Extract the [x, y] coordinate from the center of the cell holding the provided text.  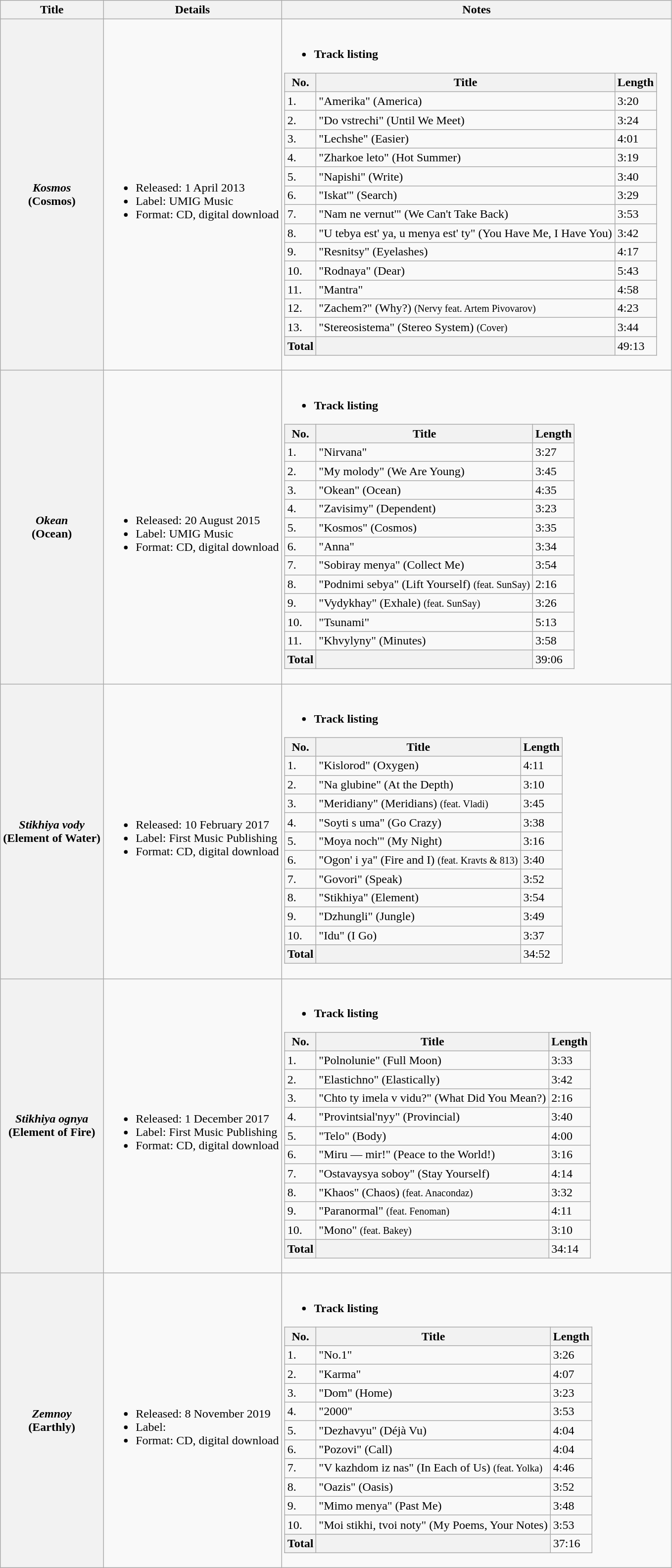
Stikhiya vody(Element of Water) [52, 832]
"Sobiray menya" (Collect Me) [425, 565]
"Nam ne vernut'" (We Can't Take Back) [465, 214]
"Mono" (feat. Bakey) [432, 1230]
4:01 [635, 139]
"Podnimi sebya" (Lift Yourself) (feat. SunSay) [425, 584]
49:13 [635, 346]
"Govori" (Speak) [419, 879]
"Anna" [425, 546]
4:07 [571, 1374]
4:00 [570, 1136]
34:14 [570, 1249]
"No.1" [433, 1355]
4:46 [571, 1468]
"U tebya est' ya, u menya est' ty" (You Have Me, I Have You) [465, 233]
"Elastichno" (Elastically) [432, 1079]
"Mantra" [465, 290]
"Miru — mir!" (Peace to the World!) [432, 1155]
Stikhiya ognya(Element of Fire) [52, 1126]
Zemnoy(Earthly) [52, 1421]
Details [192, 10]
"Resnitsy" (Eyelashes) [465, 252]
39:06 [554, 659]
Okean(Ocean) [52, 527]
"Do vstrechi" (Until We Meet) [465, 120]
Kosmos(Cosmos) [52, 195]
5:13 [554, 622]
"Stereosistema" (Stereo System) (Cover) [465, 327]
"Tsunami" [425, 622]
37:16 [571, 1543]
3:27 [554, 452]
"Ostavaysya soboy" (Stay Yourself) [432, 1174]
34:52 [541, 954]
"Na glubine" (At the Depth) [419, 784]
"Khaos" (Chaos) (feat. Anacondaz) [432, 1192]
4:23 [635, 308]
"Soyti s uma" (Go Crazy) [419, 822]
3:37 [541, 935]
3:29 [635, 195]
"Iskat'" (Search) [465, 195]
4:35 [554, 490]
3:20 [635, 101]
4:14 [570, 1174]
"Rodnaya" (Dear) [465, 271]
3:49 [541, 917]
3:35 [554, 528]
"Meridiany" (Meridians) (feat. Vladi) [419, 803]
"Ogon' i ya" (Fire and I) (feat. Kravts & 813) [419, 860]
"Chto ty imela v vidu?" (What Did You Mean?) [432, 1098]
"Kosmos" (Cosmos) [425, 528]
"Zharkoe leto" (Hot Summer) [465, 157]
3:19 [635, 157]
Released: 20 August 2015Label: UMIG MusicFormat: CD, digital download [192, 527]
13. [300, 327]
"Telo" (Body) [432, 1136]
"Kislorod" (Oxygen) [419, 766]
"Lechshe" (Easier) [465, 139]
"Napishi" (Write) [465, 176]
"Pozovi" (Call) [433, 1449]
"Vydykhay" (Exhale) (feat. SunSay) [425, 603]
"Okean" (Ocean) [425, 490]
4:58 [635, 290]
"Karma" [433, 1374]
3:38 [541, 822]
"Paranormal" (feat. Fenoman) [432, 1211]
Released: 1 April 2013Label: UMIG MusicFormat: CD, digital download [192, 195]
"Oazis" (Oasis) [433, 1487]
"Amerika" (America) [465, 101]
3:24 [635, 120]
"My molody" (We Are Young) [425, 471]
3:48 [571, 1506]
"Nirvana" [425, 452]
3:33 [570, 1060]
"Khvylyny" (Minutes) [425, 640]
3:58 [554, 640]
3:34 [554, 546]
"Dzhungli" (Jungle) [419, 917]
"Zachem?" (Why?) (Nervy feat. Artem Pivovarov) [465, 308]
3:44 [635, 327]
"Dezhavyu" (Déjà Vu) [433, 1430]
"2000" [433, 1412]
4:17 [635, 252]
"Idu" (I Go) [419, 935]
"Zavisimy" (Dependent) [425, 509]
"Dom" (Home) [433, 1393]
"Moi stikhi, tvoi noty" (My Poems, Your Notes) [433, 1524]
"Provintsial'nyy" (Provincial) [432, 1117]
"Moya noch'" (My Night) [419, 841]
"V kazhdom iz nas" (In Each of Us) (feat. Yolka) [433, 1468]
12. [300, 308]
Released: 8 November 2019Label: Format: CD, digital download [192, 1421]
"Stikhiya" (Element) [419, 897]
"Mimo menya" (Past Me) [433, 1506]
Released: 10 February 2017Label: First Music PublishingFormat: CD, digital download [192, 832]
5:43 [635, 271]
Notes [477, 10]
"Polnolunie" (Full Moon) [432, 1060]
3:32 [570, 1192]
Released: 1 December 2017Label: First Music PublishingFormat: CD, digital download [192, 1126]
